Determine the (x, y) coordinate at the center of the cell enclosing the given text.  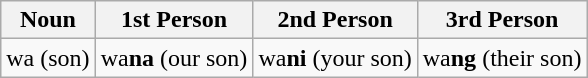
wang (their son) (502, 58)
1st Person (174, 20)
2nd Person (335, 20)
wa (son) (48, 58)
wana (our son) (174, 58)
Noun (48, 20)
3rd Person (502, 20)
wani (your son) (335, 58)
